Search for the cell housing the specified text and yield its [x, y] center coordinate. 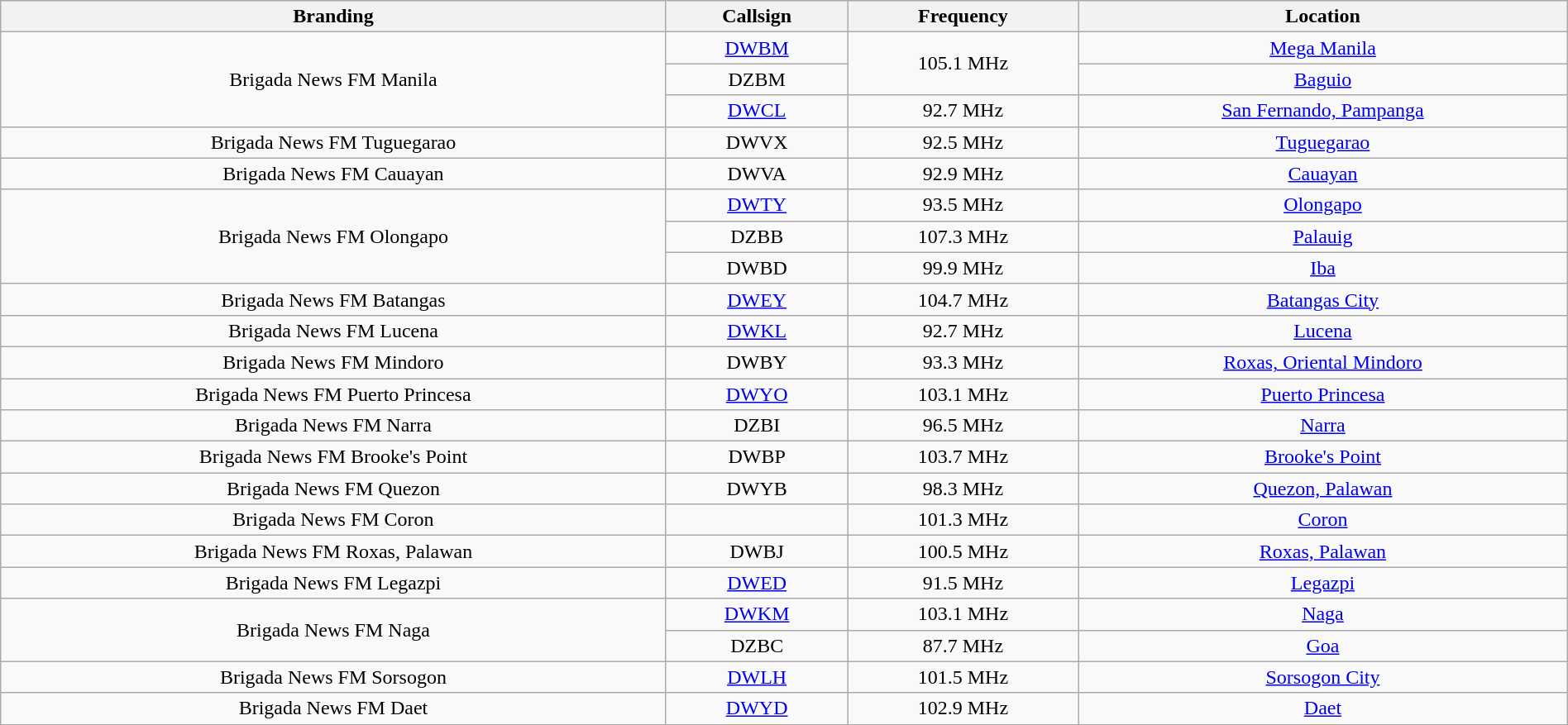
DWTY [757, 205]
DWEY [757, 299]
98.3 MHz [963, 489]
105.1 MHz [963, 64]
Baguio [1323, 79]
96.5 MHz [963, 426]
DWBP [757, 457]
Goa [1323, 646]
DWYD [757, 708]
Branding [333, 17]
DZBC [757, 646]
103.7 MHz [963, 457]
Palauig [1323, 236]
93.3 MHz [963, 362]
Legazpi [1323, 583]
Brigada News FM Olongapo [333, 236]
91.5 MHz [963, 583]
Mega Manila [1323, 48]
DWCL [757, 111]
DWKL [757, 331]
102.9 MHz [963, 708]
Sorsogon City [1323, 677]
DWED [757, 583]
101.5 MHz [963, 677]
Narra [1323, 426]
DWKM [757, 614]
101.3 MHz [963, 520]
Roxas, Oriental Mindoro [1323, 362]
Brigada News FM Batangas [333, 299]
DZBB [757, 236]
92.9 MHz [963, 174]
Brigada News FM Roxas, Palawan [333, 551]
Brigada News FM Manila [333, 79]
100.5 MHz [963, 551]
Brigada News FM Narra [333, 426]
Brigada News FM Lucena [333, 331]
DWYB [757, 489]
DWBD [757, 268]
DWLH [757, 677]
Brigada News FM Brooke's Point [333, 457]
Callsign [757, 17]
Iba [1323, 268]
San Fernando, Pampanga [1323, 111]
DZBI [757, 426]
87.7 MHz [963, 646]
DWBJ [757, 551]
Brigada News FM Legazpi [333, 583]
Olongapo [1323, 205]
Brigada News FM Sorsogon [333, 677]
DWVA [757, 174]
Brooke's Point [1323, 457]
Batangas City [1323, 299]
92.5 MHz [963, 142]
Lucena [1323, 331]
Brigada News FM Tuguegarao [333, 142]
DZBM [757, 79]
DWVX [757, 142]
Coron [1323, 520]
104.7 MHz [963, 299]
Brigada News FM Quezon [333, 489]
Brigada News FM Naga [333, 630]
Brigada News FM Cauayan [333, 174]
DWBM [757, 48]
93.5 MHz [963, 205]
Daet [1323, 708]
Tuguegarao [1323, 142]
99.9 MHz [963, 268]
Location [1323, 17]
DWBY [757, 362]
DWYO [757, 394]
Puerto Princesa [1323, 394]
Roxas, Palawan [1323, 551]
Frequency [963, 17]
107.3 MHz [963, 236]
Brigada News FM Daet [333, 708]
Brigada News FM Puerto Princesa [333, 394]
Quezon, Palawan [1323, 489]
Cauayan [1323, 174]
Naga [1323, 614]
Brigada News FM Mindoro [333, 362]
Brigada News FM Coron [333, 520]
